Determine the [X, Y] coordinate at the center of the cell enclosing the given text.  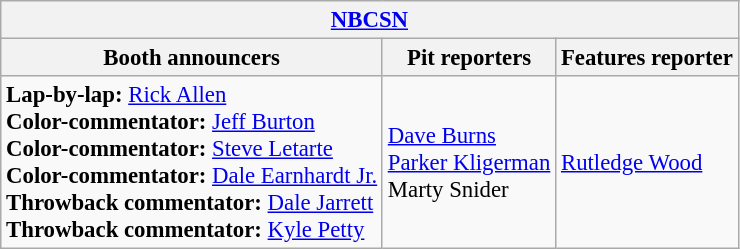
Features reporter [647, 58]
Booth announcers [192, 58]
NBCSN [370, 20]
Pit reporters [468, 58]
Rutledge Wood [647, 162]
Dave BurnsParker KligermanMarty Snider [468, 162]
